From the cell containing the given text, extract its center point as (x, y) coordinate. 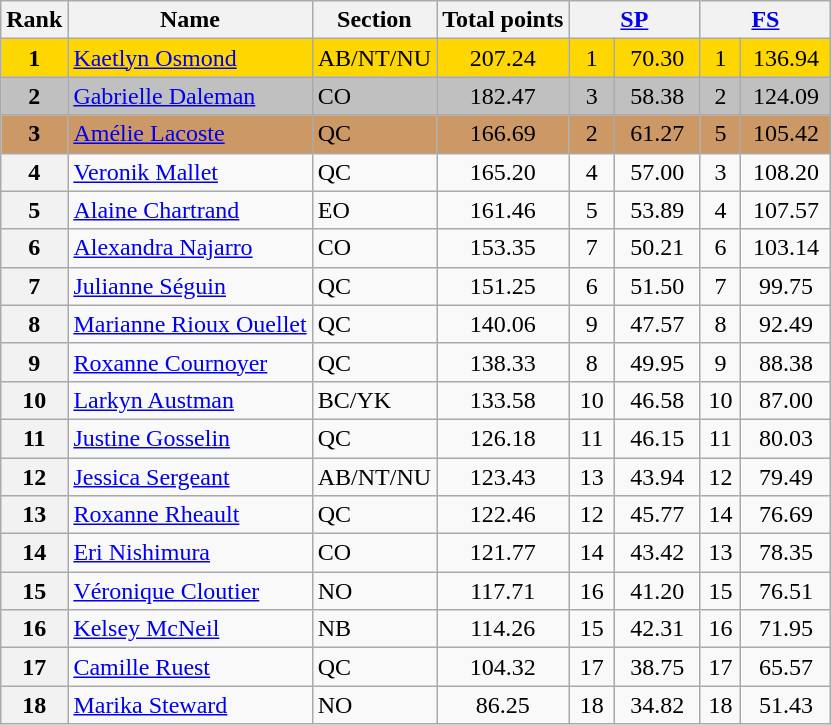
58.38 (658, 96)
70.30 (658, 58)
Roxanne Rheault (190, 515)
38.75 (658, 667)
43.94 (658, 477)
Amélie Lacoste (190, 134)
76.51 (786, 591)
46.15 (658, 438)
51.43 (786, 705)
Total points (503, 20)
53.89 (658, 210)
76.69 (786, 515)
Name (190, 20)
Eri Nishimura (190, 553)
153.35 (503, 248)
182.47 (503, 96)
80.03 (786, 438)
61.27 (658, 134)
Marianne Rioux Ouellet (190, 324)
Alaine Chartrand (190, 210)
136.94 (786, 58)
BC/YK (374, 400)
Kaetlyn Osmond (190, 58)
92.49 (786, 324)
165.20 (503, 172)
Julianne Séguin (190, 286)
78.35 (786, 553)
Alexandra Najarro (190, 248)
103.14 (786, 248)
42.31 (658, 629)
65.57 (786, 667)
117.71 (503, 591)
126.18 (503, 438)
51.50 (658, 286)
108.20 (786, 172)
114.26 (503, 629)
99.75 (786, 286)
45.77 (658, 515)
207.24 (503, 58)
Roxanne Cournoyer (190, 362)
124.09 (786, 96)
Rank (34, 20)
41.20 (658, 591)
71.95 (786, 629)
140.06 (503, 324)
166.69 (503, 134)
50.21 (658, 248)
NB (374, 629)
133.58 (503, 400)
43.42 (658, 553)
FS (766, 20)
138.33 (503, 362)
88.38 (786, 362)
Véronique Cloutier (190, 591)
107.57 (786, 210)
79.49 (786, 477)
Jessica Sergeant (190, 477)
151.25 (503, 286)
122.46 (503, 515)
Larkyn Austman (190, 400)
46.58 (658, 400)
49.95 (658, 362)
105.42 (786, 134)
Section (374, 20)
121.77 (503, 553)
161.46 (503, 210)
SP (634, 20)
Justine Gosselin (190, 438)
Camille Ruest (190, 667)
EO (374, 210)
Veronik Mallet (190, 172)
57.00 (658, 172)
Marika Steward (190, 705)
123.43 (503, 477)
Gabrielle Daleman (190, 96)
Kelsey McNeil (190, 629)
86.25 (503, 705)
47.57 (658, 324)
34.82 (658, 705)
104.32 (503, 667)
87.00 (786, 400)
